Find where the given text appears and provide that cell's center as [x, y] coordinate. 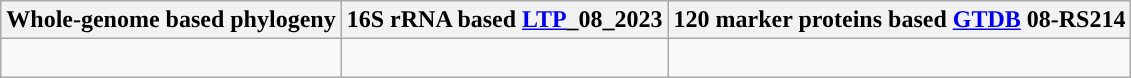
Whole-genome based phylogeny [171, 20]
16S rRNA based LTP_08_2023 [504, 20]
120 marker proteins based GTDB 08-RS214 [900, 20]
